For the text-containing cell, return its midpoint in [X, Y] coordinate format. 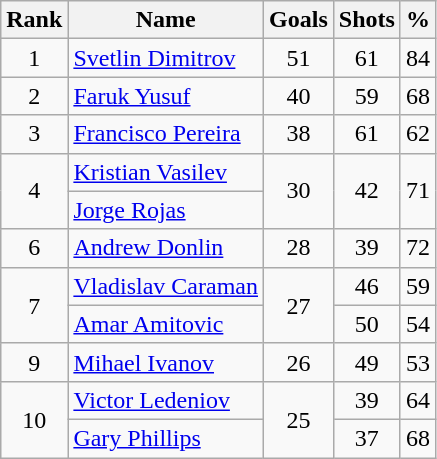
4 [34, 191]
49 [366, 362]
72 [418, 248]
62 [418, 134]
7 [34, 305]
% [418, 20]
54 [418, 324]
Rank [34, 20]
Svetlin Dimitrov [166, 58]
25 [299, 419]
46 [366, 286]
10 [34, 419]
Victor Ledeniov [166, 400]
40 [299, 96]
Shots [366, 20]
Mihael Ivanov [166, 362]
84 [418, 58]
28 [299, 248]
6 [34, 248]
51 [299, 58]
Jorge Rojas [166, 210]
9 [34, 362]
Vladislav Caraman [166, 286]
Francisco Pereira [166, 134]
3 [34, 134]
53 [418, 362]
Name [166, 20]
26 [299, 362]
Andrew Donlin [166, 248]
64 [418, 400]
Amar Amitovic [166, 324]
Goals [299, 20]
38 [299, 134]
2 [34, 96]
71 [418, 191]
42 [366, 191]
30 [299, 191]
1 [34, 58]
37 [366, 438]
50 [366, 324]
27 [299, 305]
Faruk Yusuf [166, 96]
Kristian Vasilev [166, 172]
Gary Phillips [166, 438]
